Pinpoint the cell where the given text exists, returning its [x, y] midpoint coordinate. 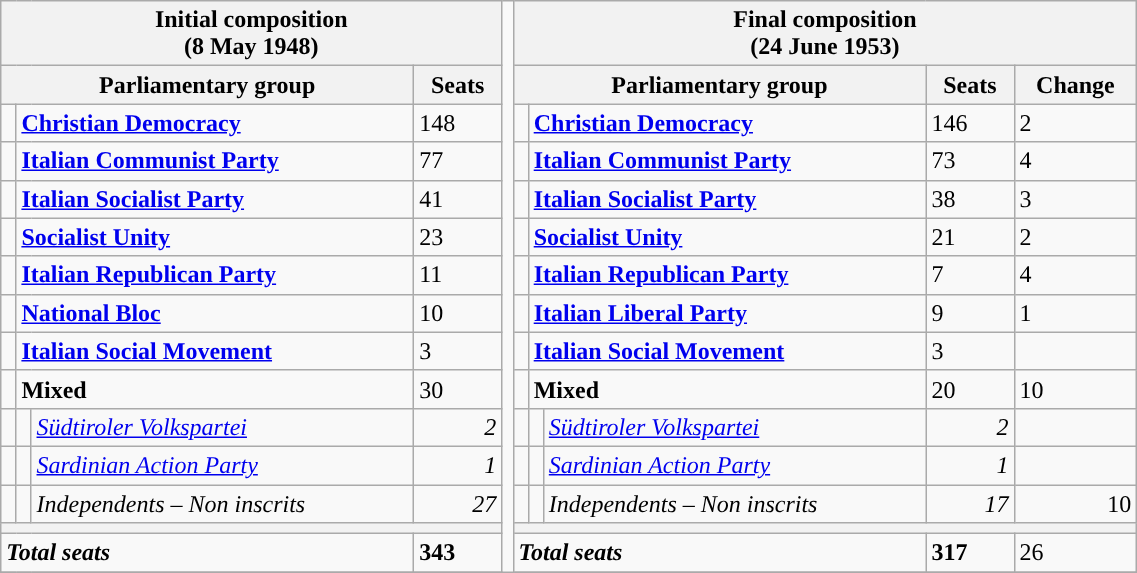
38 [970, 199]
27 [458, 503]
41 [458, 199]
Initial composition(8 May 1948) [252, 34]
77 [458, 161]
343 [458, 553]
11 [458, 275]
9 [970, 313]
148 [458, 123]
7 [970, 275]
21 [970, 237]
Italian Liberal Party [727, 313]
Final composition(24 June 1953) [825, 34]
17 [970, 503]
Change [1076, 85]
National Bloc [215, 313]
146 [970, 123]
20 [970, 389]
26 [1076, 553]
73 [970, 161]
317 [970, 553]
23 [458, 237]
30 [458, 389]
